Pinpoint the cell where the given text exists, returning its [X, Y] midpoint coordinate. 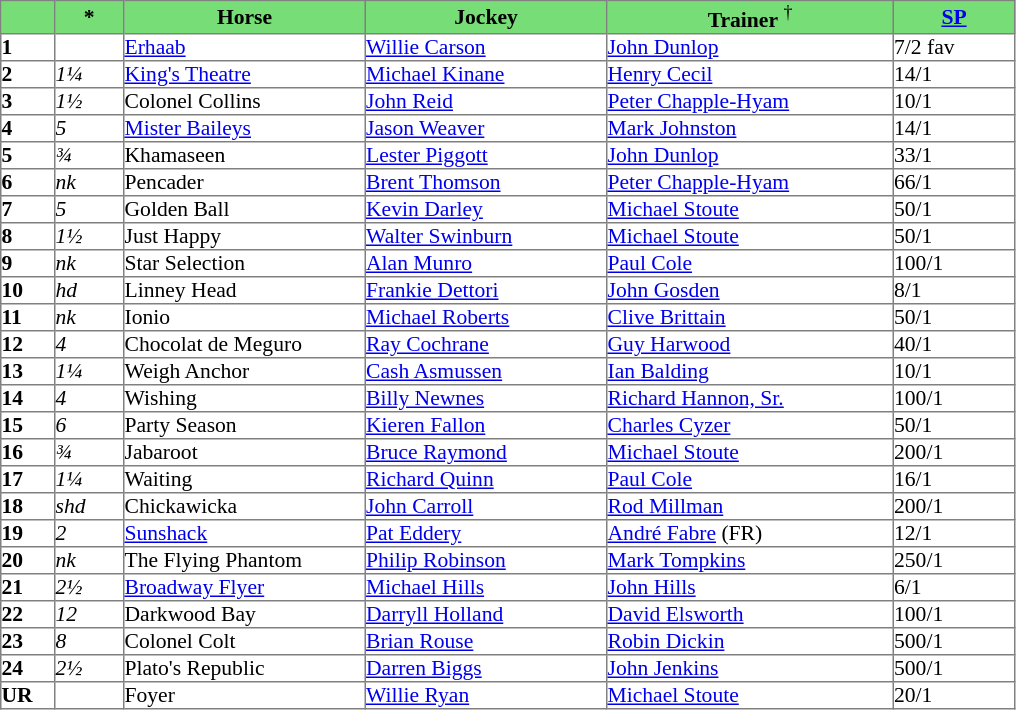
Richard Hannon, Sr. [750, 398]
Willie Ryan [486, 694]
7/2 fav [954, 46]
Walter Swinburn [486, 236]
Michael Hills [486, 586]
Brian Rouse [486, 640]
Henry Cecil [750, 74]
9 [28, 262]
* [90, 18]
shd [90, 506]
6/1 [954, 586]
Willie Carson [486, 46]
Billy Newnes [486, 398]
21 [28, 586]
Michael Roberts [486, 316]
Kevin Darley [486, 208]
14 [28, 398]
Linney Head [245, 290]
16/1 [954, 478]
Guy Harwood [750, 344]
Cash Asmussen [486, 370]
Colonel Colt [245, 640]
Bruce Raymond [486, 452]
Foyer [245, 694]
Charles Cyzer [750, 424]
Wishing [245, 398]
Sunshack [245, 532]
Philip Robinson [486, 560]
Robin Dickin [750, 640]
16 [28, 452]
13 [28, 370]
Rod Millman [750, 506]
Colonel Collins [245, 100]
Ray Cochrane [486, 344]
André Fabre (FR) [750, 532]
Alan Munro [486, 262]
Erhaab [245, 46]
Weigh Anchor [245, 370]
Mark Johnston [750, 128]
20 [28, 560]
Darkwood Bay [245, 614]
Star Selection [245, 262]
Richard Quinn [486, 478]
Michael Kinane [486, 74]
3 [28, 100]
17 [28, 478]
Chocolat de Meguro [245, 344]
John Reid [486, 100]
John Gosden [750, 290]
7 [28, 208]
Party Season [245, 424]
Brent Thomson [486, 182]
Horse [245, 18]
1 [28, 46]
10 [28, 290]
Mark Tompkins [750, 560]
John Carroll [486, 506]
Trainer † [750, 18]
15 [28, 424]
Jason Weaver [486, 128]
20/1 [954, 694]
Golden Ball [245, 208]
hd [90, 290]
Clive Brittain [750, 316]
Pencader [245, 182]
UR [28, 694]
The Flying Phantom [245, 560]
19 [28, 532]
Darryll Holland [486, 614]
66/1 [954, 182]
Kieren Fallon [486, 424]
Darren Biggs [486, 668]
18 [28, 506]
King's Theatre [245, 74]
8/1 [954, 290]
40/1 [954, 344]
Chickawicka [245, 506]
Frankie Dettori [486, 290]
12/1 [954, 532]
John Hills [750, 586]
Plato's Republic [245, 668]
250/1 [954, 560]
Lester Piggott [486, 154]
Ionio [245, 316]
John Jenkins [750, 668]
22 [28, 614]
Jabaroot [245, 452]
Khamaseen [245, 154]
33/1 [954, 154]
Pat Eddery [486, 532]
Jockey [486, 18]
David Elsworth [750, 614]
11 [28, 316]
Waiting [245, 478]
SP [954, 18]
Mister Baileys [245, 128]
24 [28, 668]
Broadway Flyer [245, 586]
Ian Balding [750, 370]
23 [28, 640]
Just Happy [245, 236]
